Search for the cell housing the specified text and yield its [x, y] center coordinate. 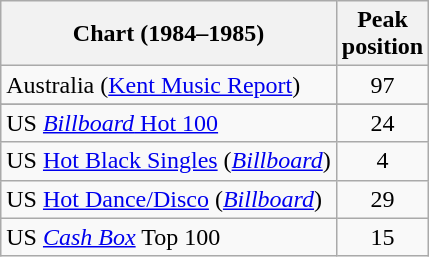
US Cash Box Top 100 [169, 237]
29 [382, 199]
15 [382, 237]
Australia (Kent Music Report) [169, 85]
US Hot Dance/Disco (Billboard) [169, 199]
24 [382, 123]
4 [382, 161]
Peakposition [382, 34]
US Billboard Hot 100 [169, 123]
US Hot Black Singles (Billboard) [169, 161]
97 [382, 85]
Chart (1984–1985) [169, 34]
